Detect which cell encompasses the target text, then output its (X, Y) center coordinate. 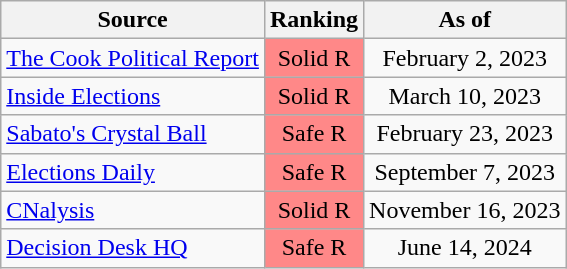
Ranking (314, 20)
September 7, 2023 (465, 172)
Decision Desk HQ (133, 248)
February 23, 2023 (465, 134)
The Cook Political Report (133, 58)
CNalysis (133, 210)
Inside Elections (133, 96)
Elections Daily (133, 172)
June 14, 2024 (465, 248)
As of (465, 20)
Source (133, 20)
February 2, 2023 (465, 58)
Sabato's Crystal Ball (133, 134)
November 16, 2023 (465, 210)
March 10, 2023 (465, 96)
